Provide the (x, y) coordinate of the cell's center where the given text is located.  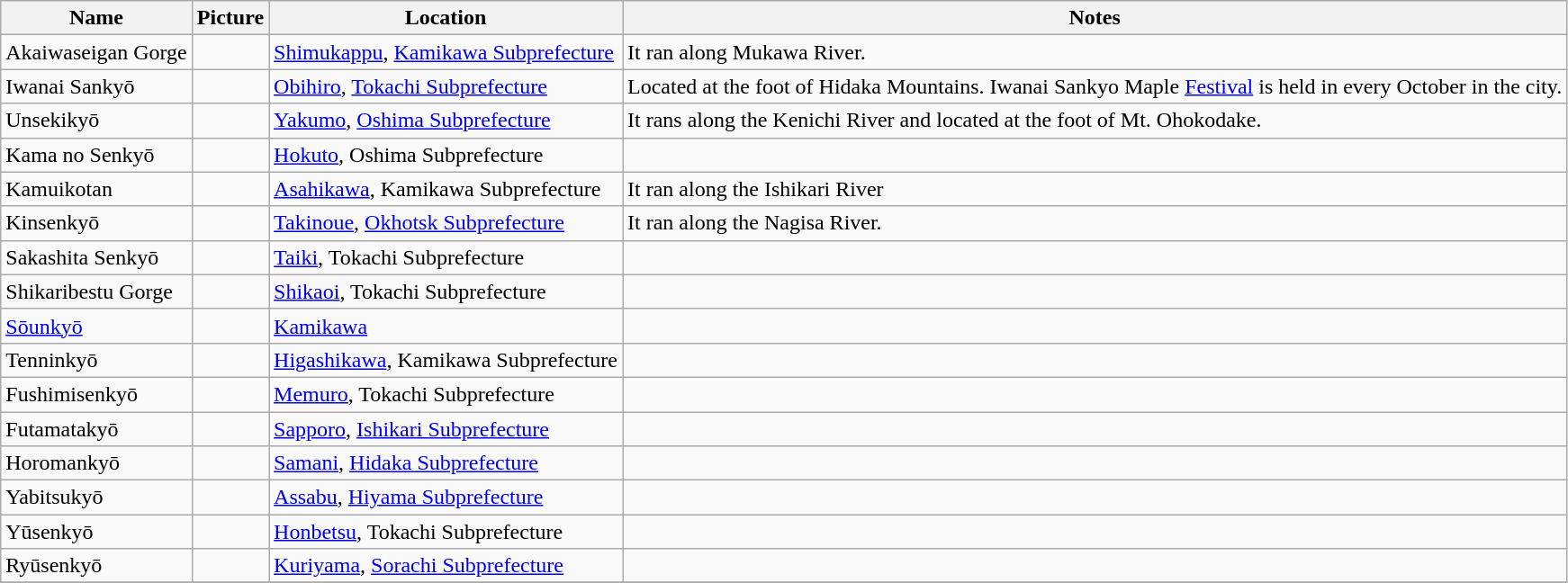
Yabitsukyō (97, 498)
It ran along the Ishikari River (1095, 189)
Takinoue, Okhotsk Subprefecture (446, 223)
Tenninkyō (97, 360)
Horomankyō (97, 463)
Name (97, 18)
Fushimisenkyō (97, 394)
Sapporo, Ishikari Subprefecture (446, 429)
Shikaribestu Gorge (97, 291)
Kama no Senkyō (97, 155)
Futamatakyō (97, 429)
Asahikawa, Kamikawa Subprefecture (446, 189)
Location (446, 18)
Ryūsenkyō (97, 566)
Samani, Hidaka Subprefecture (446, 463)
Shimukappu, Kamikawa Subprefecture (446, 52)
Honbetsu, Tokachi Subprefecture (446, 532)
Sakashita Senkyō (97, 257)
Shikaoi, Tokachi Subprefecture (446, 291)
It rans along the Kenichi River and located at the foot of Mt. Ohokodake. (1095, 121)
Assabu, Hiyama Subprefecture (446, 498)
It ran along the Nagisa River. (1095, 223)
Iwanai Sankyō (97, 86)
Akaiwaseigan Gorge (97, 52)
Higashikawa, Kamikawa Subprefecture (446, 360)
Kuriyama, Sorachi Subprefecture (446, 566)
Picture (230, 18)
Notes (1095, 18)
Located at the foot of Hidaka Mountains. Iwanai Sankyo Maple Festival is held in every October in the city. (1095, 86)
Yūsenkyō (97, 532)
Yakumo, Oshima Subprefecture (446, 121)
It ran along Mukawa River. (1095, 52)
Sōunkyō (97, 326)
Kinsenkyō (97, 223)
Obihiro, Tokachi Subprefecture (446, 86)
Kamikawa (446, 326)
Hokuto, Oshima Subprefecture (446, 155)
Unsekikyō (97, 121)
Kamuikotan (97, 189)
Taiki, Tokachi Subprefecture (446, 257)
Memuro, Tokachi Subprefecture (446, 394)
